Determine the (x, y) coordinate at the center of the cell enclosing the given text.  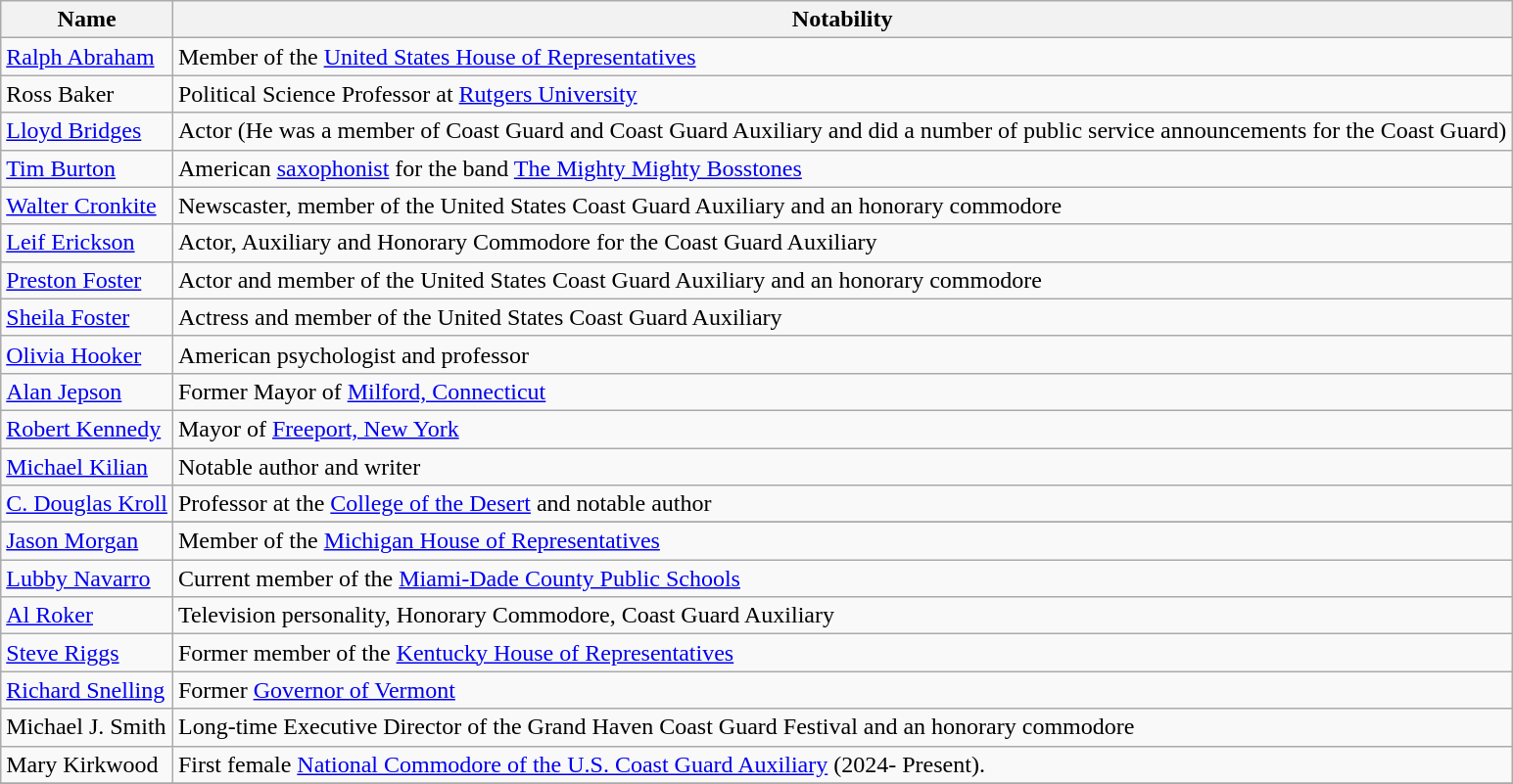
Michael Kilian (87, 467)
Lubby Navarro (87, 578)
Michael J. Smith (87, 727)
Member of the Michigan House of Representatives (842, 541)
Current member of the Miami-Dade County Public Schools (842, 578)
Preston Foster (87, 280)
Political Science Professor at Rutgers University (842, 94)
Former member of the Kentucky House of Representatives (842, 653)
Walter Cronkite (87, 206)
Olivia Hooker (87, 354)
Alan Jepson (87, 392)
Professor at the College of the Desert and notable author (842, 504)
Robert Kennedy (87, 429)
Name (87, 20)
Ralph Abraham (87, 57)
Sheila Foster (87, 317)
American psychologist and professor (842, 354)
First female National Commodore of the U.S. Coast Guard Auxiliary (2024- Present). (842, 764)
Mary Kirkwood (87, 764)
American saxophonist for the band The Mighty Mighty Bosstones (842, 168)
Long-time Executive Director of the Grand Haven Coast Guard Festival and an honorary commodore (842, 727)
Notability (842, 20)
Steve Riggs (87, 653)
Television personality, Honorary Commodore, Coast Guard Auxiliary (842, 616)
Notable author and writer (842, 467)
Newscaster, member of the United States Coast Guard Auxiliary and an honorary commodore (842, 206)
Member of the United States House of Representatives (842, 57)
Leif Erickson (87, 243)
Lloyd Bridges (87, 131)
Actor, Auxiliary and Honorary Commodore for the Coast Guard Auxiliary (842, 243)
Al Roker (87, 616)
Former Governor of Vermont (842, 690)
C. Douglas Kroll (87, 504)
Tim Burton (87, 168)
Actor and member of the United States Coast Guard Auxiliary and an honorary commodore (842, 280)
Former Mayor of Milford, Connecticut (842, 392)
Jason Morgan (87, 541)
Ross Baker (87, 94)
Actor (He was a member of Coast Guard and Coast Guard Auxiliary and did a number of public service announcements for the Coast Guard) (842, 131)
Richard Snelling (87, 690)
Mayor of Freeport, New York (842, 429)
Actress and member of the United States Coast Guard Auxiliary (842, 317)
